Capture the cell that displays the provided text and extract its [X, Y] central coordinate. 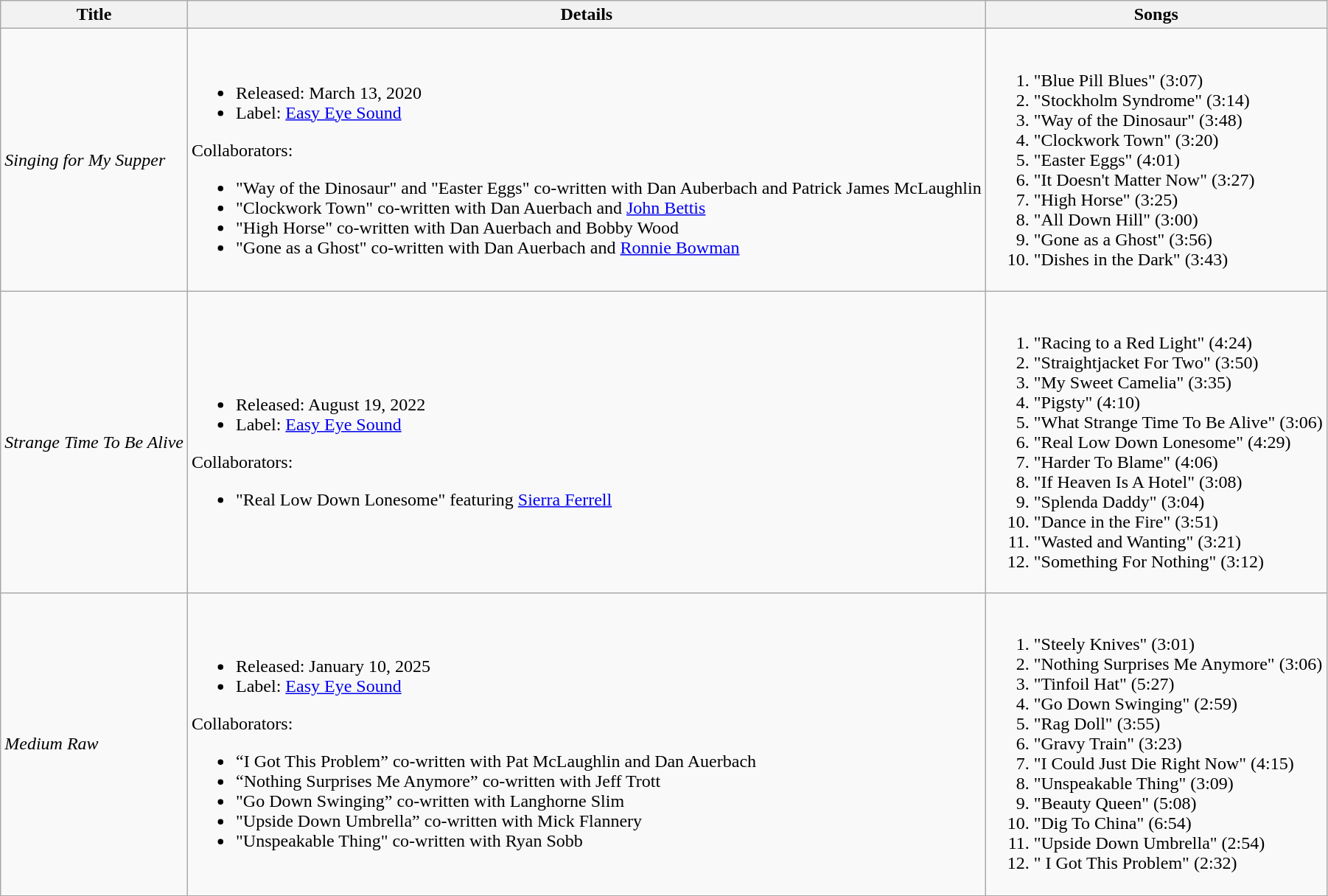
Strange Time To Be Alive [94, 442]
Details [587, 15]
Medium Raw [94, 744]
Released: August 19, 2022Label: Easy Eye SoundCollaborators:"Real Low Down Lonesome" featuring Sierra Ferrell [587, 442]
Singing for My Supper [94, 160]
Songs [1156, 15]
Title [94, 15]
